For the text-containing cell, return its midpoint in [x, y] coordinate format. 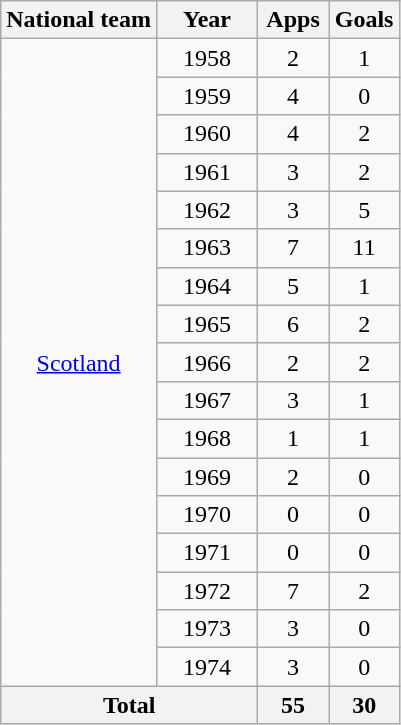
6 [294, 324]
National team [79, 20]
1964 [206, 286]
Scotland [79, 362]
1960 [206, 134]
1970 [206, 515]
Apps [294, 20]
1965 [206, 324]
30 [364, 705]
Year [206, 20]
1958 [206, 58]
1968 [206, 438]
1959 [206, 96]
1961 [206, 172]
1972 [206, 591]
1967 [206, 400]
1969 [206, 477]
Goals [364, 20]
1974 [206, 667]
11 [364, 248]
55 [294, 705]
1971 [206, 553]
1966 [206, 362]
1973 [206, 629]
Total [130, 705]
1962 [206, 210]
1963 [206, 248]
